Extract the (X, Y) coordinate from the center of the cell holding the provided text.  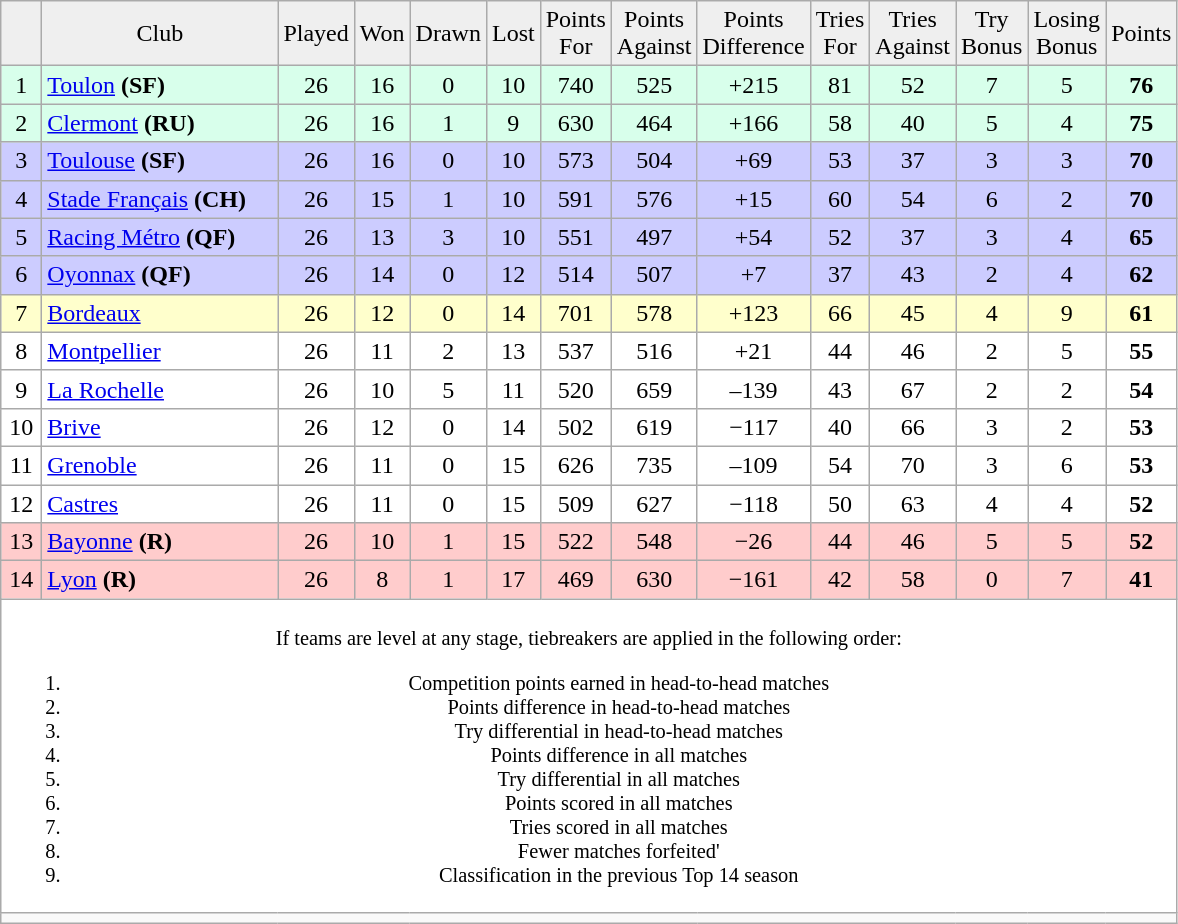
55 (1142, 351)
525 (654, 85)
50 (840, 503)
Points (1142, 34)
504 (654, 161)
–109 (754, 465)
740 (576, 85)
520 (576, 389)
Oyonnax (QF) (160, 275)
−161 (754, 580)
−26 (754, 542)
576 (654, 199)
Stade Français (CH) (160, 199)
Castres (160, 503)
578 (654, 313)
+54 (754, 237)
81 (840, 85)
Played (316, 34)
17 (513, 580)
Won (382, 34)
42 (840, 580)
Clermont (RU) (160, 123)
514 (576, 275)
Drawn (448, 34)
Points Against (654, 34)
+69 (754, 161)
626 (576, 465)
Bayonne (R) (160, 542)
−118 (754, 503)
+7 (754, 275)
Brive (160, 427)
502 (576, 427)
41 (1142, 580)
63 (913, 503)
509 (576, 503)
Losing Bonus (1067, 34)
Tries For (840, 34)
Points Difference (754, 34)
537 (576, 351)
67 (913, 389)
+215 (754, 85)
60 (840, 199)
+123 (754, 313)
76 (1142, 85)
469 (576, 580)
548 (654, 542)
+166 (754, 123)
619 (654, 427)
522 (576, 542)
75 (1142, 123)
Grenoble (160, 465)
464 (654, 123)
Racing Métro (QF) (160, 237)
Bordeaux (160, 313)
507 (654, 275)
Toulon (SF) (160, 85)
Tries Against (913, 34)
701 (576, 313)
La Rochelle (160, 389)
+21 (754, 351)
497 (654, 237)
551 (576, 237)
Try Bonus (992, 34)
65 (1142, 237)
Points For (576, 34)
735 (654, 465)
516 (654, 351)
591 (576, 199)
Lost (513, 34)
Toulouse (SF) (160, 161)
+15 (754, 199)
627 (654, 503)
−117 (754, 427)
Montpellier (160, 351)
45 (913, 313)
Lyon (R) (160, 580)
61 (1142, 313)
–139 (754, 389)
62 (1142, 275)
Club (160, 34)
659 (654, 389)
573 (576, 161)
